For the text-containing cell, return its midpoint in (x, y) coordinate format. 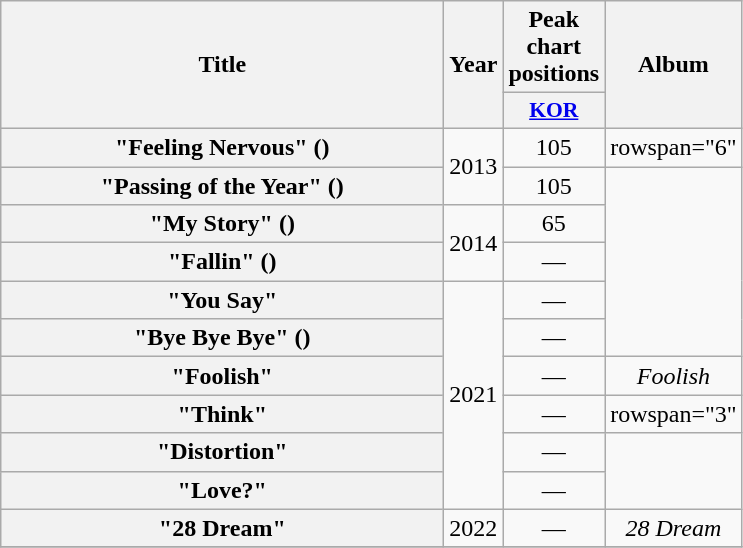
rowspan="6" (674, 147)
Year (474, 65)
rowspan="3" (674, 414)
Title (222, 65)
"28 Dream" (222, 528)
"My Story" () (222, 224)
2021 (474, 395)
2014 (474, 243)
"Think" (222, 414)
Foolish (674, 376)
2022 (474, 528)
"Distortion" (222, 452)
"Love?" (222, 490)
2013 (474, 166)
"You Say" (222, 300)
"Feeling Nervous" () (222, 147)
28 Dream (674, 528)
"Bye Bye Bye" () (222, 338)
"Fallin" () (222, 262)
KOR (554, 111)
65 (554, 224)
"Passing of the Year" () (222, 185)
Peak chart positions (554, 47)
"Foolish" (222, 376)
Album (674, 65)
